Scan for the cell matching the given text and deliver its [X, Y] coordinate at center. 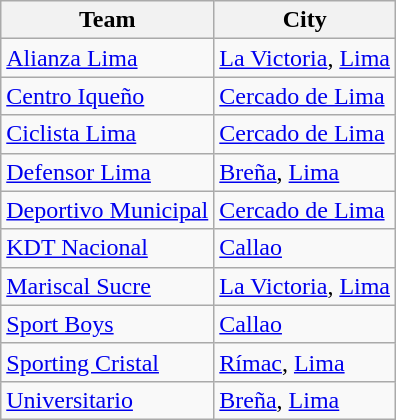
Sport Boys [108, 324]
Mariscal Sucre [108, 286]
Alianza Lima [108, 58]
Team [108, 20]
Rímac, Lima [305, 362]
Sporting Cristal [108, 362]
Centro Iqueño [108, 96]
Ciclista Lima [108, 134]
Deportivo Municipal [108, 210]
City [305, 20]
Defensor Lima [108, 172]
Universitario [108, 400]
KDT Nacional [108, 248]
